Return [X, Y] of the center of cell containing provided text 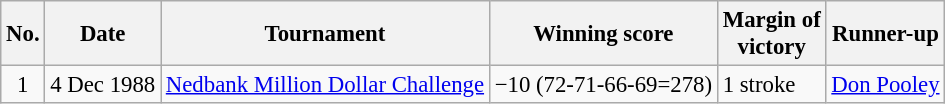
Winning score [603, 34]
4 Dec 1988 [103, 85]
1 [23, 85]
Date [103, 34]
1 stroke [772, 85]
Don Pooley [886, 85]
Tournament [324, 34]
Margin ofvictory [772, 34]
Runner-up [886, 34]
−10 (72-71-66-69=278) [603, 85]
Nedbank Million Dollar Challenge [324, 85]
No. [23, 34]
